Search for the cell housing the specified text and yield its [x, y] center coordinate. 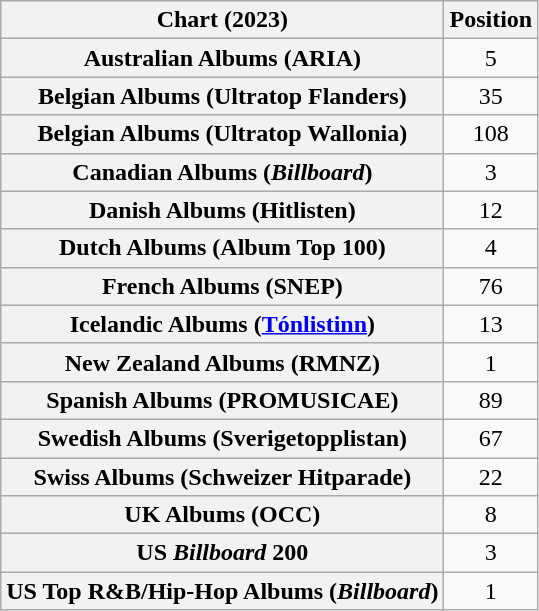
Belgian Albums (Ultratop Wallonia) [222, 134]
12 [491, 210]
US Billboard 200 [222, 553]
US Top R&B/Hip-Hop Albums (Billboard) [222, 591]
108 [491, 134]
Belgian Albums (Ultratop Flanders) [222, 96]
5 [491, 58]
Spanish Albums (PROMUSICAE) [222, 400]
UK Albums (OCC) [222, 515]
New Zealand Albums (RMNZ) [222, 362]
22 [491, 477]
8 [491, 515]
Swiss Albums (Schweizer Hitparade) [222, 477]
Chart (2023) [222, 20]
89 [491, 400]
13 [491, 324]
Canadian Albums (Billboard) [222, 172]
Swedish Albums (Sverigetopplistan) [222, 438]
76 [491, 286]
Dutch Albums (Album Top 100) [222, 248]
35 [491, 96]
67 [491, 438]
Icelandic Albums (Tónlistinn) [222, 324]
Australian Albums (ARIA) [222, 58]
Position [491, 20]
4 [491, 248]
Danish Albums (Hitlisten) [222, 210]
French Albums (SNEP) [222, 286]
